For the text-containing cell, return its midpoint in [X, Y] coordinate format. 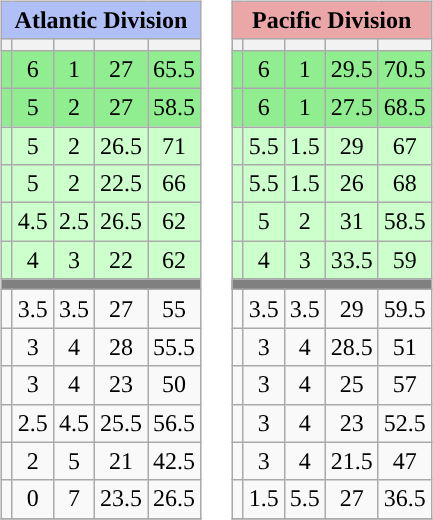
59.5 [404, 309]
7 [74, 499]
25 [352, 385]
21.5 [352, 461]
Atlantic Division [100, 20]
52.5 [404, 423]
Pacific Division [332, 20]
23.5 [120, 499]
70.5 [404, 69]
28.5 [352, 347]
66 [174, 184]
25.5 [120, 423]
67 [404, 145]
21 [120, 461]
22 [120, 260]
42.5 [174, 461]
68.5 [404, 107]
68 [404, 184]
33.5 [352, 260]
26 [352, 184]
31 [352, 222]
0 [32, 499]
55.5 [174, 347]
65.5 [174, 69]
36.5 [404, 499]
50 [174, 385]
57 [404, 385]
55 [174, 309]
71 [174, 145]
29.5 [352, 69]
28 [120, 347]
22.5 [120, 184]
59 [404, 260]
51 [404, 347]
56.5 [174, 423]
47 [404, 461]
27.5 [352, 107]
